Search for the cell housing the specified text and yield its (x, y) center coordinate. 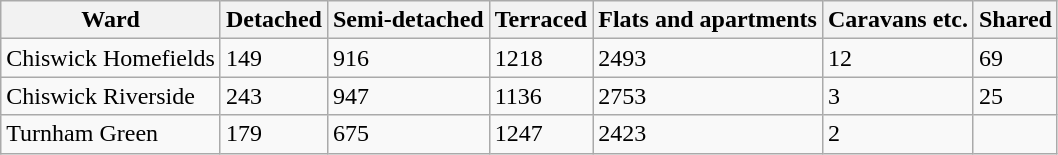
Turnham Green (111, 134)
Semi-detached (408, 20)
947 (408, 96)
Caravans etc. (898, 20)
2493 (708, 58)
Chiswick Homefields (111, 58)
916 (408, 58)
1218 (540, 58)
12 (898, 58)
243 (274, 96)
Ward (111, 20)
Terraced (540, 20)
1247 (540, 134)
2753 (708, 96)
Chiswick Riverside (111, 96)
2 (898, 134)
69 (1015, 58)
149 (274, 58)
3 (898, 96)
Flats and apartments (708, 20)
1136 (540, 96)
675 (408, 134)
179 (274, 134)
2423 (708, 134)
Detached (274, 20)
25 (1015, 96)
Shared (1015, 20)
